Locate the cell with the specified text and output its (X, Y) center coordinate. 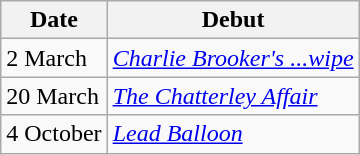
Charlie Brooker's ...wipe (233, 58)
2 March (54, 58)
Debut (233, 20)
Date (54, 20)
The Chatterley Affair (233, 96)
Lead Balloon (233, 134)
4 October (54, 134)
20 March (54, 96)
